Find where the given text appears and provide that cell's center as [X, Y] coordinate. 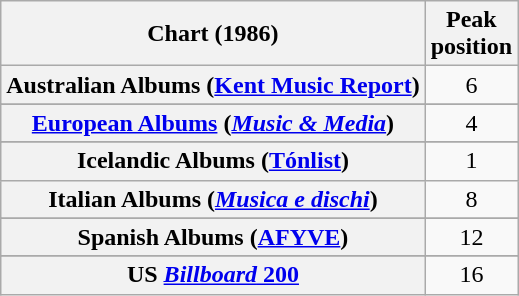
8 [471, 199]
16 [471, 275]
1 [471, 161]
US Billboard 200 [213, 275]
6 [471, 85]
Spanish Albums (AFYVE) [213, 237]
Chart (1986) [213, 34]
12 [471, 237]
Peakposition [471, 34]
European Albums (Music & Media) [213, 123]
4 [471, 123]
Italian Albums (Musica e dischi) [213, 199]
Australian Albums (Kent Music Report) [213, 85]
Icelandic Albums (Tónlist) [213, 161]
